Extract the [X, Y] coordinate from the center of the cell holding the provided text.  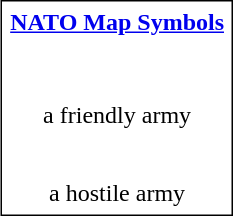
a hostile army [118, 194]
NATO Map Symbols [118, 22]
a friendly army [118, 116]
